Pinpoint the cell where the given text exists, returning its [X, Y] midpoint coordinate. 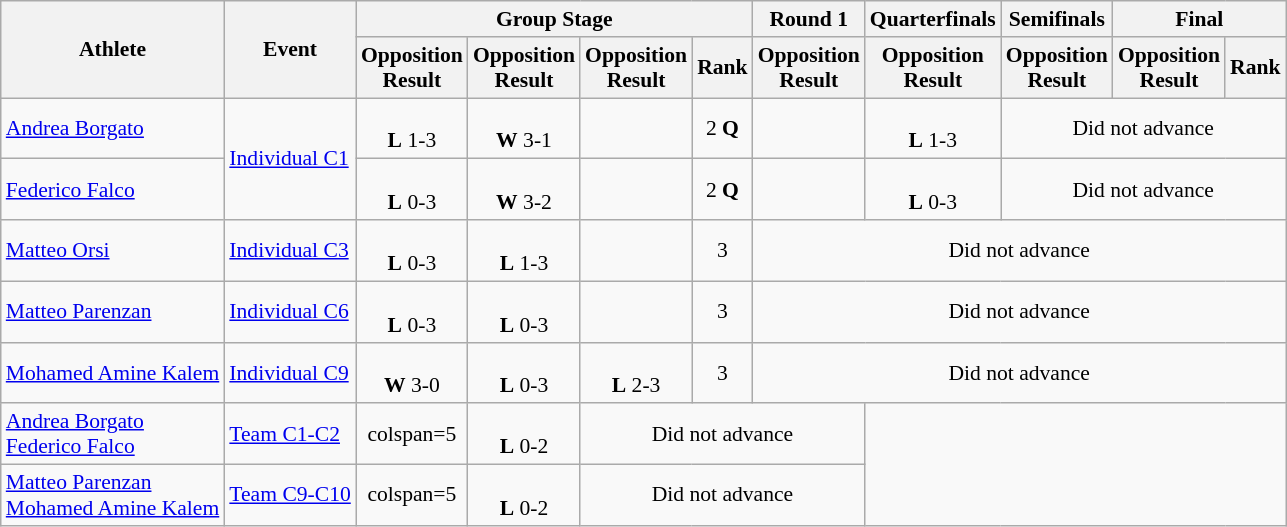
Event [290, 50]
Round 1 [809, 19]
W 3-0 [412, 372]
Individual C6 [290, 312]
Andrea Borgato [113, 128]
L 2-3 [636, 372]
Team C9-C10 [290, 496]
Individual C1 [290, 159]
Group Stage [554, 19]
Mohamed Amine Kalem [113, 372]
Individual C9 [290, 372]
W 3-1 [524, 128]
Andrea BorgatoFederico Falco [113, 434]
Athlete [113, 50]
Team C1-C2 [290, 434]
Federico Falco [113, 190]
Final [1200, 19]
Semifinals [1057, 19]
Individual C3 [290, 250]
W 3-2 [524, 190]
Matteo ParenzanMohamed Amine Kalem [113, 496]
Matteo Parenzan [113, 312]
Quarterfinals [933, 19]
Matteo Orsi [113, 250]
